Locate the cell with the specified text and output its (X, Y) center coordinate. 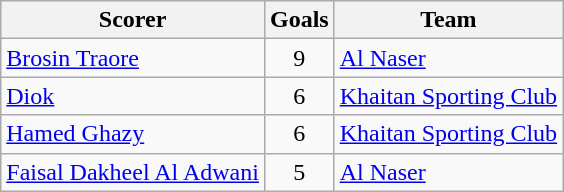
Brosin Traore (133, 58)
Team (448, 20)
Diok (133, 96)
Scorer (133, 20)
5 (299, 172)
Faisal Dakheel Al Adwani (133, 172)
Hamed Ghazy (133, 134)
Goals (299, 20)
9 (299, 58)
